Return the [X, Y] coordinate for the center point of the cell that contains the specified text.  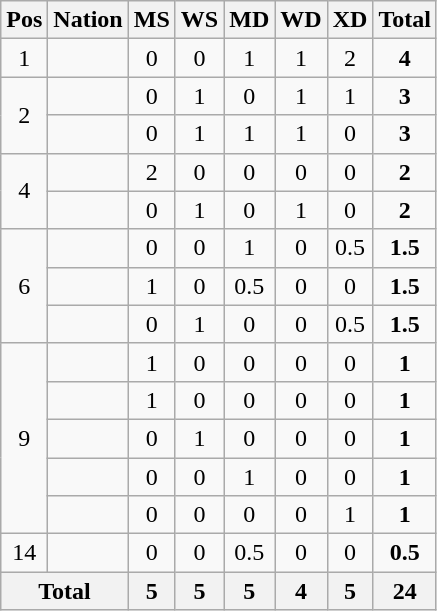
6 [24, 286]
9 [24, 438]
WD [301, 20]
Nation [88, 20]
24 [405, 591]
Pos [24, 20]
14 [24, 553]
XD [350, 20]
MS [152, 20]
WS [199, 20]
MD [250, 20]
